Identify which cell holds the provided text, then report its (X, Y) central coordinate. 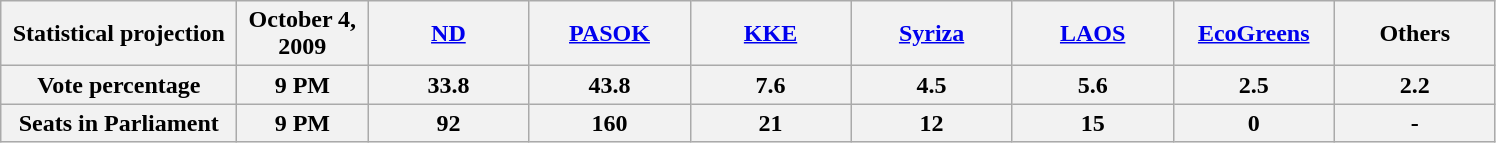
92 (448, 123)
KKE (770, 34)
EcoGreens (1254, 34)
0 (1254, 123)
Syriza (932, 34)
Seats in Parliament (119, 123)
21 (770, 123)
Statistical projection (119, 34)
160 (610, 123)
43.8 (610, 85)
12 (932, 123)
- (1414, 123)
2.5 (1254, 85)
Others (1414, 34)
PASOK (610, 34)
33.8 (448, 85)
LAOS (1092, 34)
15 (1092, 123)
Vote percentage (119, 85)
5.6 (1092, 85)
7.6 (770, 85)
2.2 (1414, 85)
October 4, 2009 (302, 34)
ND (448, 34)
4.5 (932, 85)
